Determine the [x, y] coordinate at the center of the cell enclosing the given text.  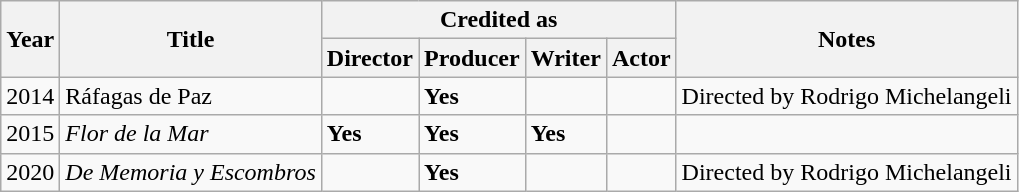
Producer [472, 58]
Ráfagas de Paz [190, 96]
Year [30, 39]
2015 [30, 134]
Director [370, 58]
Title [190, 39]
De Memoria y Escombros [190, 172]
2020 [30, 172]
2014 [30, 96]
Credited as [498, 20]
Writer [566, 58]
Actor [641, 58]
Flor de la Mar [190, 134]
Notes [846, 39]
